Return (X, Y) of the center of cell containing provided text 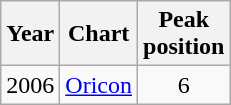
Year (30, 34)
Peakposition (184, 34)
Oricon (99, 85)
Chart (99, 34)
6 (184, 85)
2006 (30, 85)
